Provide the [x, y] coordinate of the cell's center where the given text is located.  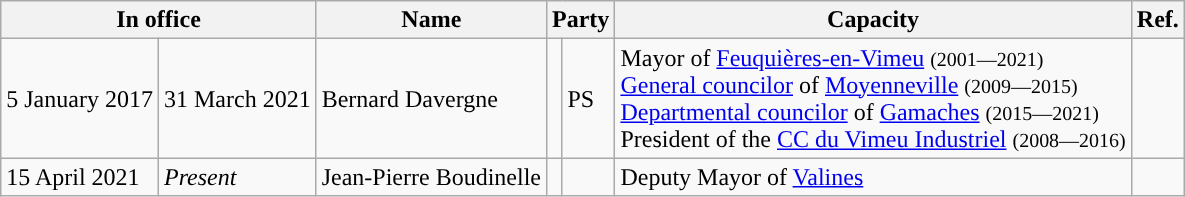
15 April 2021 [80, 177]
Jean-Pierre Boudinelle [431, 177]
Ref. [1158, 20]
Present [237, 177]
5 January 2017 [80, 98]
Deputy Mayor of Valines [873, 177]
Name [431, 20]
In office [158, 20]
Capacity [873, 20]
31 March 2021 [237, 98]
Bernard Davergne [431, 98]
Party [580, 20]
PS [588, 98]
